Output the [x, y] coordinate of the center of the cell containing the given text.  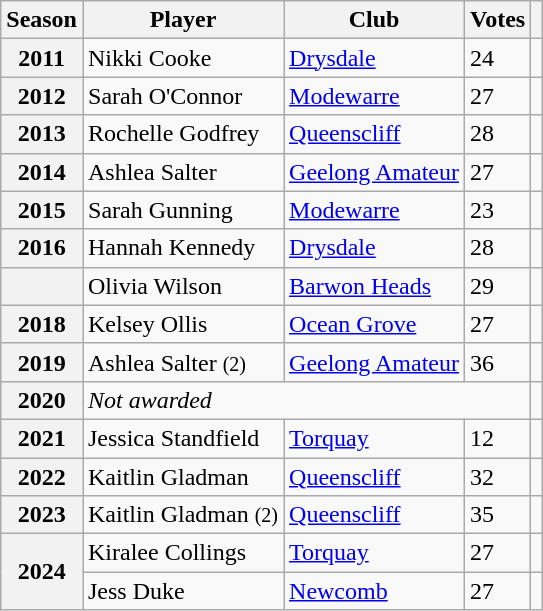
Ocean Grove [374, 324]
2020 [42, 400]
2015 [42, 210]
Club [374, 20]
2022 [42, 477]
Votes [498, 20]
Nikki Cooke [182, 58]
Not awarded [306, 400]
2024 [42, 572]
Kiralee Collings [182, 553]
2023 [42, 515]
Barwon Heads [374, 286]
35 [498, 515]
2018 [42, 324]
Olivia Wilson [182, 286]
Season [42, 20]
23 [498, 210]
Kaitlin Gladman (2) [182, 515]
Newcomb [374, 591]
Sarah O'Connor [182, 96]
2014 [42, 172]
Jessica Standfield [182, 438]
24 [498, 58]
Hannah Kennedy [182, 248]
2019 [42, 362]
2016 [42, 248]
12 [498, 438]
32 [498, 477]
2021 [42, 438]
Jess Duke [182, 591]
2011 [42, 58]
Kaitlin Gladman [182, 477]
2013 [42, 134]
Ashlea Salter (2) [182, 362]
Player [182, 20]
Kelsey Ollis [182, 324]
36 [498, 362]
Sarah Gunning [182, 210]
Ashlea Salter [182, 172]
Rochelle Godfrey [182, 134]
2012 [42, 96]
29 [498, 286]
